Find where the given text appears and provide that cell's center as [X, Y] coordinate. 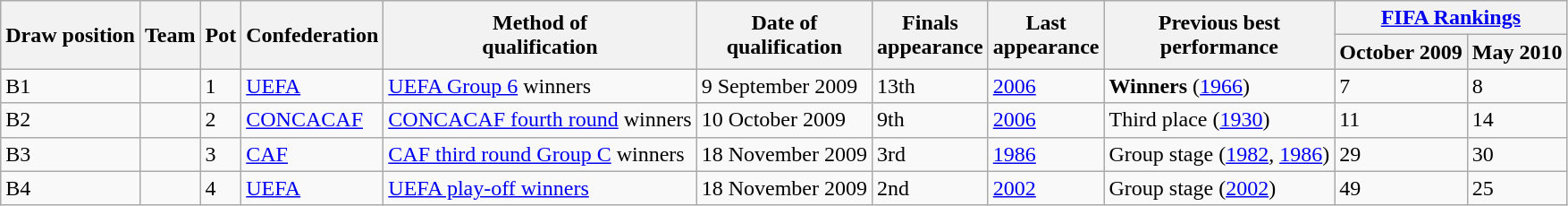
Team [170, 35]
9th [931, 120]
October 2009 [1402, 52]
UEFA play-off winners [540, 188]
Lastappearance [1046, 35]
10 October 2009 [784, 120]
25 [1517, 188]
49 [1402, 188]
8 [1517, 86]
2nd [931, 188]
Finalsappearance [931, 35]
9 September 2009 [784, 86]
B3 [71, 154]
FIFA Rankings [1451, 18]
1986 [1046, 154]
B4 [71, 188]
Date ofqualification [784, 35]
Method ofqualification [540, 35]
CONCACAF fourth round winners [540, 120]
UEFA Group 6 winners [540, 86]
11 [1402, 120]
Winners (1966) [1219, 86]
Group stage (2002) [1219, 188]
May 2010 [1517, 52]
Pot [221, 35]
B1 [71, 86]
2 [221, 120]
3 [221, 154]
14 [1517, 120]
2002 [1046, 188]
7 [1402, 86]
3rd [931, 154]
B2 [71, 120]
Previous bestperformance [1219, 35]
Confederation [313, 35]
1 [221, 86]
Third place (1930) [1219, 120]
30 [1517, 154]
CONCACAF [313, 120]
CAF [313, 154]
4 [221, 188]
13th [931, 86]
29 [1402, 154]
Group stage (1982, 1986) [1219, 154]
CAF third round Group C winners [540, 154]
Draw position [71, 35]
